Return [X, Y] of the center of cell containing provided text 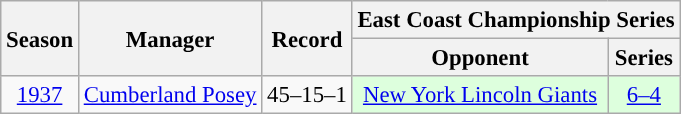
New York Lincoln Giants [480, 95]
East Coast Championship Series [516, 20]
Opponent [480, 58]
1937 [40, 95]
6–4 [644, 95]
Manager [170, 38]
Series [644, 58]
45–15–1 [307, 95]
Cumberland Posey [170, 95]
Season [40, 38]
Record [307, 38]
